Output the [x, y] coordinate of the center of the cell containing the given text.  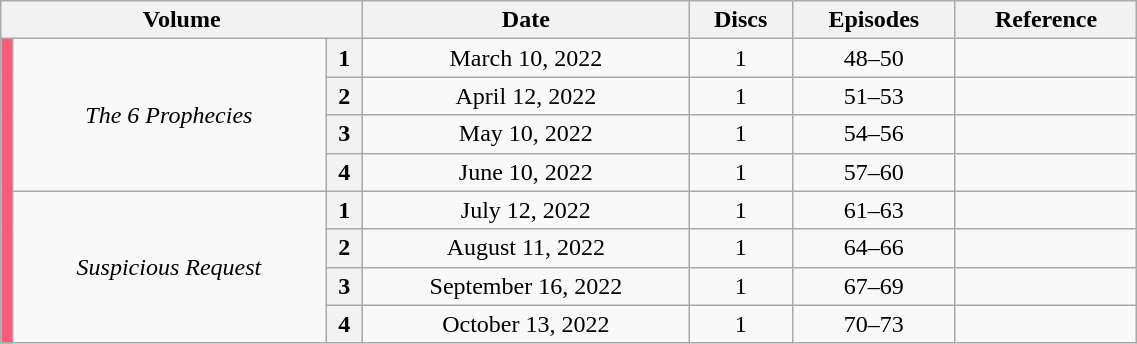
61–63 [874, 210]
March 10, 2022 [526, 58]
August 11, 2022 [526, 248]
The 6 Prophecies [169, 115]
70–73 [874, 324]
May 10, 2022 [526, 134]
April 12, 2022 [526, 96]
Volume [182, 20]
54–56 [874, 134]
64–66 [874, 248]
67–69 [874, 286]
Discs [740, 20]
Reference [1046, 20]
57–60 [874, 172]
48–50 [874, 58]
June 10, 2022 [526, 172]
Date [526, 20]
Episodes [874, 20]
July 12, 2022 [526, 210]
October 13, 2022 [526, 324]
51–53 [874, 96]
Suspicious Request [169, 267]
September 16, 2022 [526, 286]
